Find where the given text appears and provide that cell's center as (X, Y) coordinate. 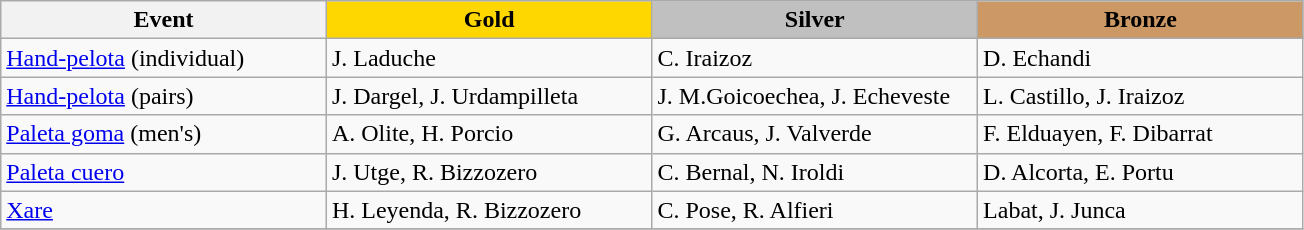
Labat, J. Junca (1141, 210)
J. Dargel, J. Urdampilleta (489, 96)
C. Pose, R. Alfieri (815, 210)
G. Arcaus, J. Valverde (815, 134)
L. Castillo, J. Iraizoz (1141, 96)
Hand-pelota (pairs) (164, 96)
H. Leyenda, R. Bizzozero (489, 210)
A. Olite, H. Porcio (489, 134)
D. Alcorta, E. Portu (1141, 172)
J. Laduche (489, 58)
Bronze (1141, 20)
Paleta goma (men's) (164, 134)
J. M.Goicoechea, J. Echeveste (815, 96)
Hand-pelota (individual) (164, 58)
C. Bernal, N. Iroldi (815, 172)
F. Elduayen, F. Dibarrat (1141, 134)
Xare (164, 210)
Gold (489, 20)
D. Echandi (1141, 58)
Paleta cuero (164, 172)
Event (164, 20)
Silver (815, 20)
C. Iraizoz (815, 58)
J. Utge, R. Bizzozero (489, 172)
